Search for the cell housing the specified text and yield its (x, y) center coordinate. 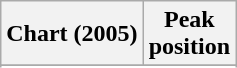
Peakposition (189, 34)
Chart (2005) (72, 34)
